Return (x, y) of the center of cell containing provided text 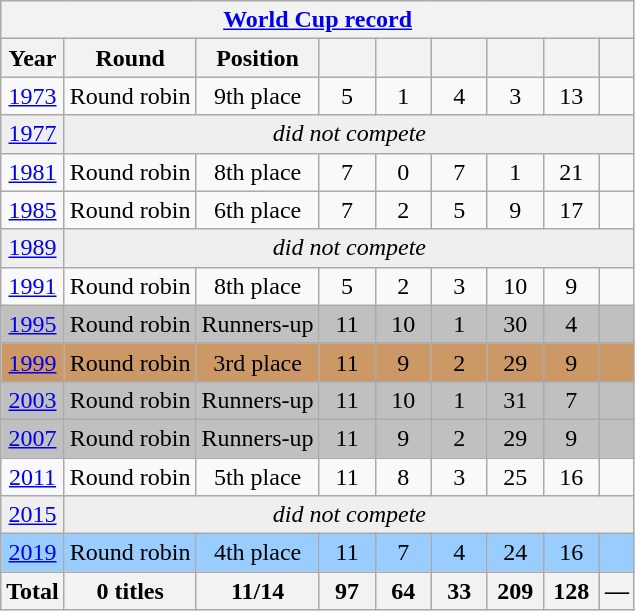
Total (33, 591)
209 (515, 591)
97 (347, 591)
9th place (258, 96)
1999 (33, 362)
64 (403, 591)
3rd place (258, 362)
2003 (33, 400)
33 (459, 591)
1973 (33, 96)
25 (515, 477)
Position (258, 58)
2011 (33, 477)
0 titles (130, 591)
24 (515, 553)
World Cup record (318, 20)
Year (33, 58)
17 (571, 210)
0 (403, 172)
1977 (33, 134)
5th place (258, 477)
30 (515, 324)
13 (571, 96)
— (616, 591)
4th place (258, 553)
2019 (33, 553)
6th place (258, 210)
2007 (33, 438)
1985 (33, 210)
31 (515, 400)
21 (571, 172)
11/14 (258, 591)
1991 (33, 286)
1981 (33, 172)
2015 (33, 515)
128 (571, 591)
Round (130, 58)
1989 (33, 248)
8 (403, 477)
1995 (33, 324)
